Find where the given text appears and provide that cell's center as (X, Y) coordinate. 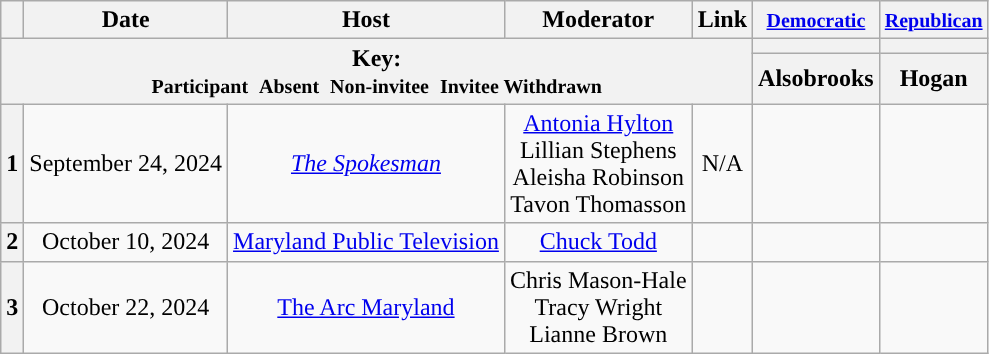
October 10, 2024 (126, 242)
Chris Mason-HaleTracy WrightLianne Brown (598, 307)
Maryland Public Television (366, 242)
1 (12, 164)
Key: Participant Absent Non-invitee Invitee Withdrawn (377, 72)
Host (366, 20)
The Arc Maryland (366, 307)
Republican (934, 20)
Antonia HyltonLillian StephensAleisha RobinsonTavon Thomasson (598, 164)
Link (722, 20)
3 (12, 307)
N/A (722, 164)
Hogan (934, 78)
Moderator (598, 20)
September 24, 2024 (126, 164)
The Spokesman (366, 164)
Democratic (816, 20)
Alsobrooks (816, 78)
October 22, 2024 (126, 307)
Date (126, 20)
Chuck Todd (598, 242)
2 (12, 242)
